Scan for the cell matching the given text and deliver its [X, Y] coordinate at center. 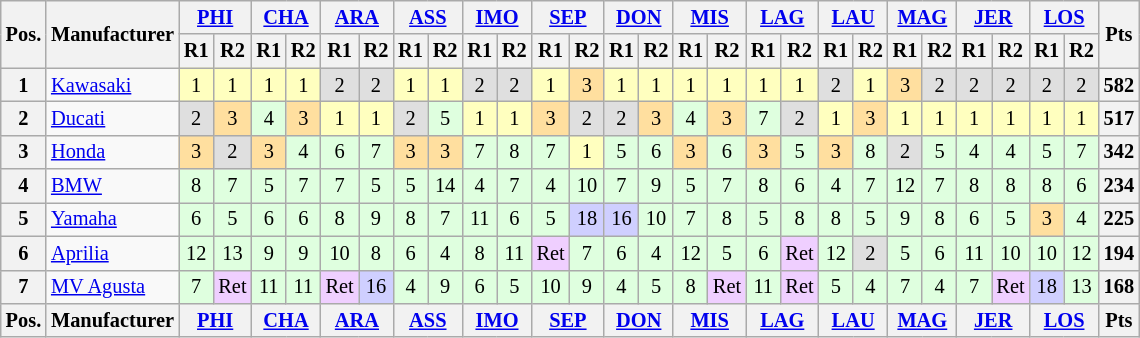
Yamaha [112, 219]
Aprilia [112, 253]
342 [1119, 152]
168 [1119, 287]
MV Agusta [112, 287]
582 [1119, 85]
194 [1119, 253]
Ducati [112, 118]
BMW [112, 186]
14 [446, 186]
517 [1119, 118]
225 [1119, 219]
234 [1119, 186]
Kawasaki [112, 85]
Honda [112, 152]
